Determine the [X, Y] coordinate at the center of the cell enclosing the given text.  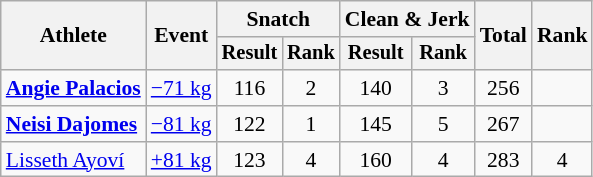
Athlete [74, 36]
2 [311, 88]
Total [504, 36]
Angie Palacios [74, 88]
267 [504, 124]
Clean & Jerk [408, 19]
140 [376, 88]
−81 kg [182, 124]
145 [376, 124]
Neisi Dajomes [74, 124]
3 [444, 88]
Snatch [278, 19]
122 [250, 124]
5 [444, 124]
116 [250, 88]
256 [504, 88]
1 [311, 124]
−71 kg [182, 88]
Event [182, 36]
